Return [x, y] of the center of cell containing provided text 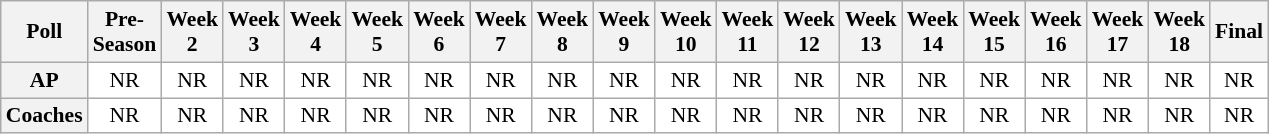
Week3 [254, 32]
Week8 [562, 32]
Week15 [994, 32]
Week6 [439, 32]
Week10 [686, 32]
Week9 [624, 32]
Week2 [192, 32]
Week13 [871, 32]
Coaches [44, 116]
Week7 [501, 32]
Poll [44, 32]
Week11 [748, 32]
Week17 [1118, 32]
Week4 [316, 32]
Week14 [933, 32]
Week16 [1056, 32]
AP [44, 80]
Final [1239, 32]
Week12 [809, 32]
Week5 [377, 32]
Pre-Season [125, 32]
Week18 [1179, 32]
